Output the (X, Y) coordinate of the center of the cell containing the given text.  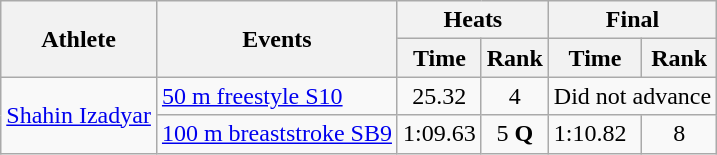
25.32 (439, 96)
Did not advance (632, 96)
4 (514, 96)
Final (632, 20)
50 m freestyle S10 (276, 96)
5 Q (514, 134)
1:09.63 (439, 134)
1:10.82 (594, 134)
Heats (472, 20)
Athlete (79, 39)
Shahin Izadyar (79, 115)
8 (680, 134)
100 m breaststroke SB9 (276, 134)
Events (276, 39)
